Search for the cell housing the specified text and yield its (X, Y) center coordinate. 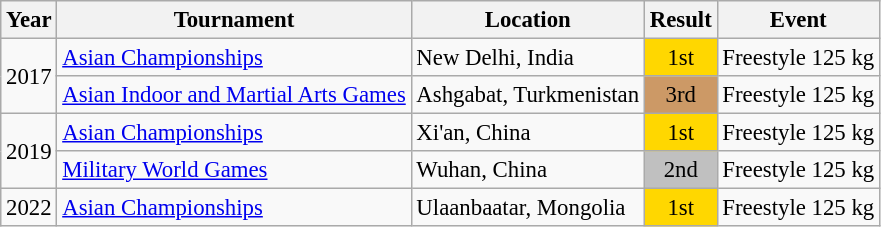
Wuhan, China (528, 170)
3rd (680, 95)
2017 (29, 76)
2022 (29, 208)
Year (29, 20)
Event (798, 20)
Xi'an, China (528, 133)
New Delhi, India (528, 58)
Ashgabat, Turkmenistan (528, 95)
Location (528, 20)
Ulaanbaatar, Mongolia (528, 208)
2019 (29, 152)
Asian Indoor and Martial Arts Games (234, 95)
2nd (680, 170)
Result (680, 20)
Tournament (234, 20)
Military World Games (234, 170)
